From the cell containing the given text, extract its center point as [X, Y] coordinate. 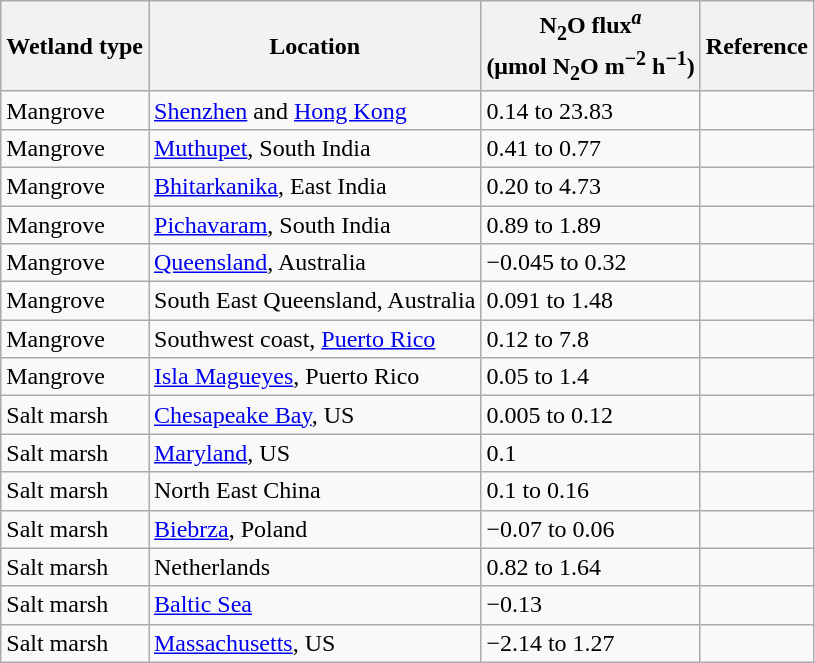
Maryland, US [314, 453]
−0.07 to 0.06 [590, 529]
Muthupet, South India [314, 148]
Shenzhen and Hong Kong [314, 110]
0.89 to 1.89 [590, 225]
Massachusetts, US [314, 643]
0.14 to 23.83 [590, 110]
Location [314, 46]
Pichavaram, South India [314, 225]
Reference [756, 46]
−0.045 to 0.32 [590, 263]
0.1 [590, 453]
South East Queensland, Australia [314, 301]
0.41 to 0.77 [590, 148]
0.1 to 0.16 [590, 491]
Chesapeake Bay, US [314, 415]
0.82 to 1.64 [590, 567]
−2.14 to 1.27 [590, 643]
Biebrza, Poland [314, 529]
Southwest coast, Puerto Rico [314, 339]
0.20 to 4.73 [590, 186]
0.091 to 1.48 [590, 301]
−0.13 [590, 605]
Netherlands [314, 567]
0.05 to 1.4 [590, 377]
Isla Magueyes, Puerto Rico [314, 377]
North East China [314, 491]
Bhitarkanika, East India [314, 186]
0.12 to 7.8 [590, 339]
N2O fluxa(μmol N2O m−2 h−1) [590, 46]
Wetland type [75, 46]
Queensland, Australia [314, 263]
Baltic Sea [314, 605]
0.005 to 0.12 [590, 415]
